For the text-containing cell, return its midpoint in (x, y) coordinate format. 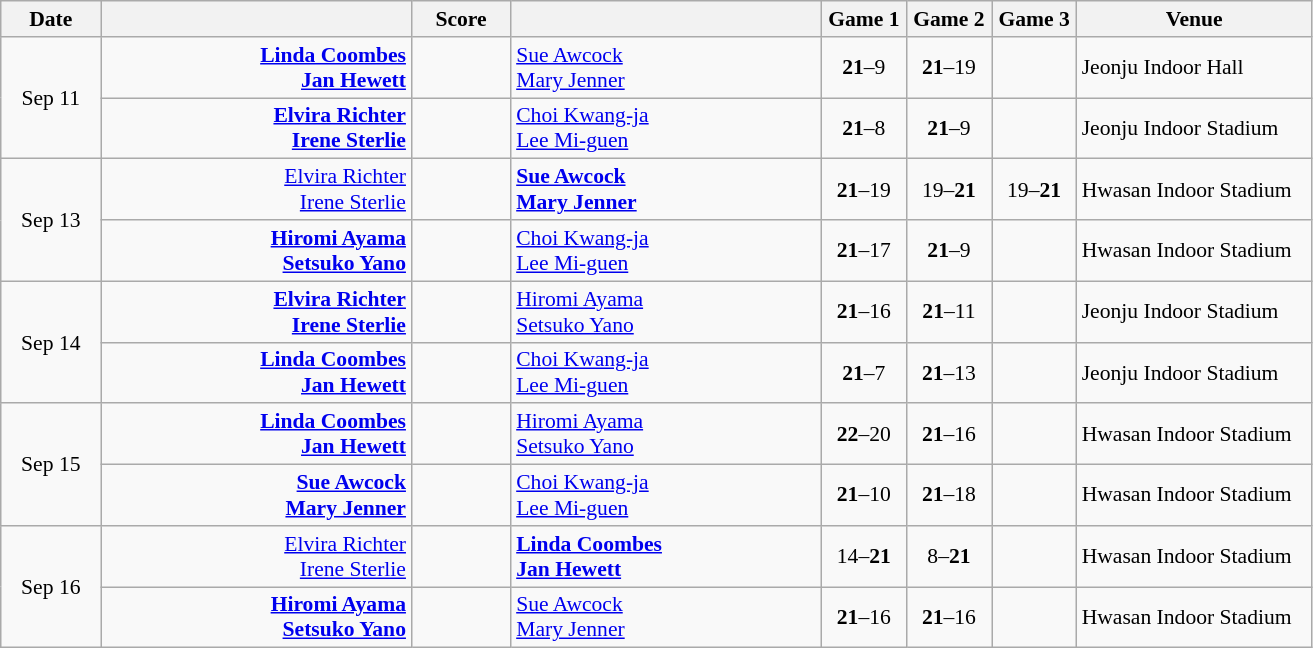
Sep 13 (51, 220)
Game 3 (1034, 19)
Sep 16 (51, 587)
Sep 15 (51, 465)
Venue (1194, 19)
21–18 (948, 496)
Sep 14 (51, 342)
14–21 (864, 556)
21–10 (864, 496)
Date (51, 19)
Game 1 (864, 19)
21–7 (864, 372)
8–21 (948, 556)
21–17 (864, 250)
Jeonju Indoor Hall (1194, 68)
Sep 11 (51, 98)
Score (461, 19)
21–8 (864, 128)
Game 2 (948, 19)
21–13 (948, 372)
22–20 (864, 434)
21–11 (948, 312)
